Identify which cell holds the provided text, then report its [x, y] central coordinate. 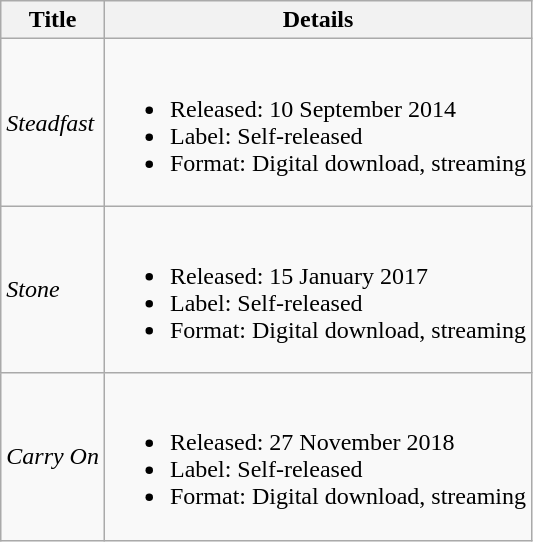
Released: 27 November 2018Label: Self-releasedFormat: Digital download, streaming [318, 456]
Carry On [53, 456]
Details [318, 20]
Steadfast [53, 122]
Stone [53, 290]
Released: 10 September 2014Label: Self-releasedFormat: Digital download, streaming [318, 122]
Released: 15 January 2017Label: Self-releasedFormat: Digital download, streaming [318, 290]
Title [53, 20]
